Output the (x, y) coordinate of the center of the cell containing the given text.  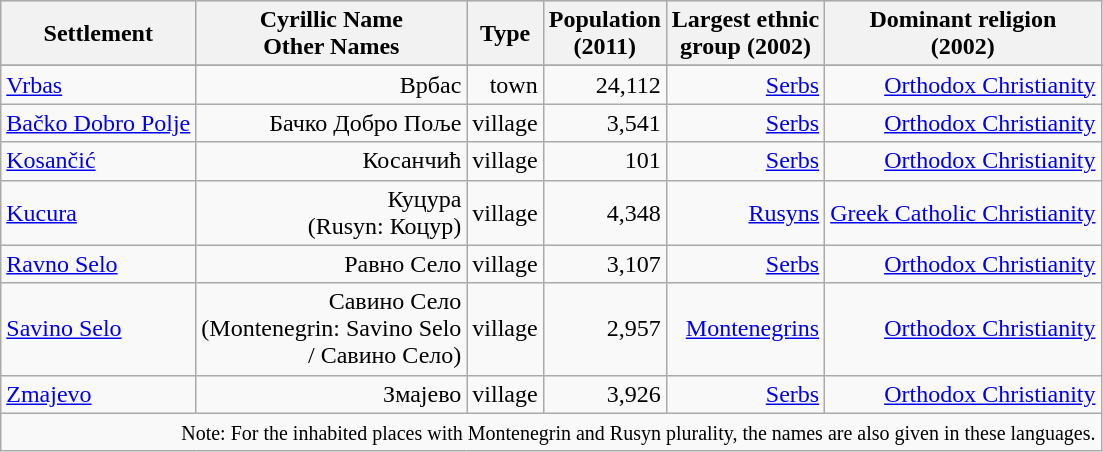
town (505, 85)
Kucura (98, 212)
3,107 (604, 264)
Savino Selo (98, 329)
Type (505, 34)
Ravno Selo (98, 264)
Montenegrins (745, 329)
Косанчић (332, 161)
Settlement (98, 34)
24,112 (604, 85)
Kosančić (98, 161)
Куцура(Rusyn: Коцур) (332, 212)
Dominant religion(2002) (963, 34)
Vrbas (98, 85)
Largest ethnicgroup (2002) (745, 34)
2,957 (604, 329)
4,348 (604, 212)
Змајево (332, 394)
Савино Село(Montenegrin: Savino Selo/ Савино Село) (332, 329)
Note: For the inhabited places with Montenegrin and Rusyn plurality, the names are also given in these languages. (551, 432)
Rusyns (745, 212)
Population(2011) (604, 34)
101 (604, 161)
Cyrillic NameOther Names (332, 34)
3,541 (604, 123)
Greek Catholic Christianity (963, 212)
Равно Село (332, 264)
3,926 (604, 394)
Врбас (332, 85)
Zmajevo (98, 394)
Bačko Dobro Polje (98, 123)
Бачко Добро Поље (332, 123)
